Return the [X, Y] coordinate for the center point of the cell that contains the specified text.  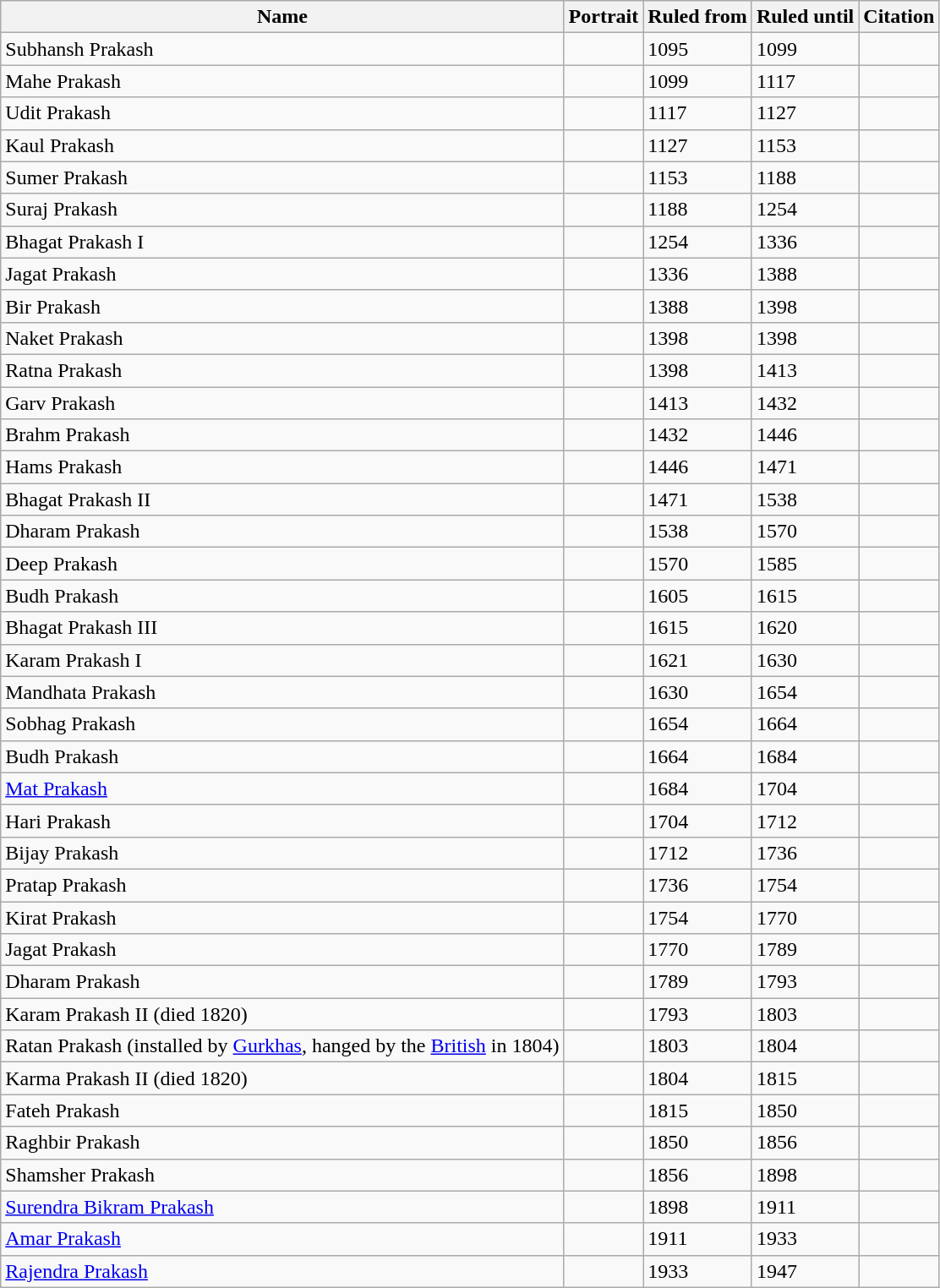
Portrait [604, 17]
Garv Prakash [282, 403]
Ratna Prakash [282, 370]
Ruled until [805, 17]
Bhagat Prakash I [282, 242]
Bir Prakash [282, 306]
Ruled from [698, 17]
1947 [805, 1271]
Deep Prakash [282, 564]
Bhagat Prakash III [282, 628]
Shamsher Prakash [282, 1175]
1605 [698, 596]
Citation [899, 17]
Raghbir Prakash [282, 1143]
Bhagat Prakash II [282, 499]
Rajendra Prakash [282, 1271]
Brahm Prakash [282, 435]
1585 [805, 564]
Sumer Prakash [282, 177]
1621 [698, 660]
Karam Prakash II (died 1820) [282, 1014]
Kirat Prakash [282, 917]
Name [282, 17]
Mandhata Prakash [282, 692]
1095 [698, 49]
Surendra Bikram Prakash [282, 1207]
Subhansh Prakash [282, 49]
Udit Prakash [282, 113]
Sobhag Prakash [282, 724]
1620 [805, 628]
Bijay Prakash [282, 853]
Ratan Prakash (installed by Gurkhas, hanged by the British in 1804) [282, 1046]
Mat Prakash [282, 789]
Naket Prakash [282, 338]
Pratap Prakash [282, 885]
Suraj Prakash [282, 210]
Hams Prakash [282, 467]
Amar Prakash [282, 1239]
Karma Prakash II (died 1820) [282, 1078]
Hari Prakash [282, 821]
Karam Prakash I [282, 660]
Fateh Prakash [282, 1111]
Kaul Prakash [282, 145]
Mahe Prakash [282, 81]
